Detect which cell encompasses the target text, then output its (X, Y) center coordinate. 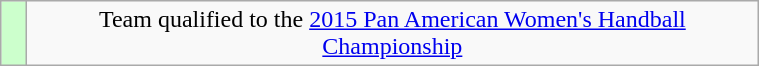
Team qualified to the 2015 Pan American Women's Handball Championship (392, 34)
